Provide the (x, y) coordinate of the cell's center where the given text is located.  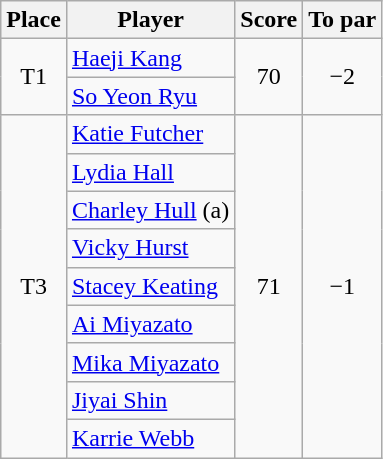
Karrie Webb (150, 438)
Katie Futcher (150, 134)
71 (269, 286)
−2 (342, 77)
Mika Miyazato (150, 362)
Stacey Keating (150, 286)
To par (342, 20)
Place (34, 20)
−1 (342, 286)
Haeji Kang (150, 58)
70 (269, 77)
Charley Hull (a) (150, 210)
T3 (34, 286)
Ai Miyazato (150, 324)
So Yeon Ryu (150, 96)
Vicky Hurst (150, 248)
Score (269, 20)
T1 (34, 77)
Player (150, 20)
Lydia Hall (150, 172)
Jiyai Shin (150, 400)
